Return (x, y) of the center of cell containing provided text 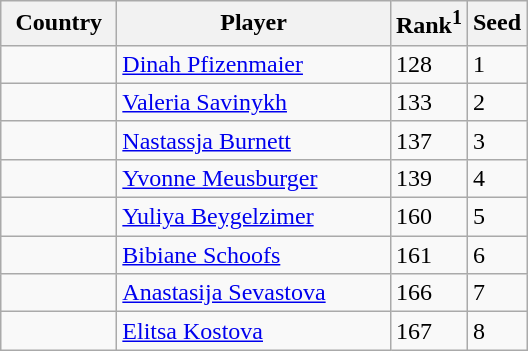
Anastasija Sevastova (254, 293)
Elitsa Kostova (254, 331)
Yvonne Meusburger (254, 178)
Dinah Pfizenmaier (254, 64)
Country (59, 24)
139 (428, 178)
6 (496, 255)
Player (254, 24)
7 (496, 293)
Nastassja Burnett (254, 140)
Yuliya Beygelzimer (254, 217)
137 (428, 140)
8 (496, 331)
3 (496, 140)
160 (428, 217)
5 (496, 217)
167 (428, 331)
1 (496, 64)
Bibiane Schoofs (254, 255)
Valeria Savinykh (254, 102)
Rank1 (428, 24)
128 (428, 64)
133 (428, 102)
2 (496, 102)
166 (428, 293)
Seed (496, 24)
4 (496, 178)
161 (428, 255)
